Extract the (X, Y) coordinate from the center of the cell holding the provided text.  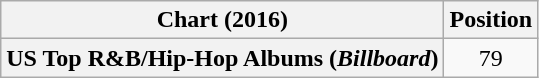
Position (491, 20)
79 (491, 58)
Chart (2016) (222, 20)
US Top R&B/Hip-Hop Albums (Billboard) (222, 58)
